From the cell containing the given text, extract its center point as [x, y] coordinate. 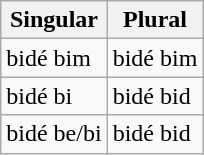
bidé bi [54, 96]
bidé be/bi [54, 134]
Plural [155, 20]
Singular [54, 20]
